Pinpoint the cell where the given text exists, returning its [X, Y] midpoint coordinate. 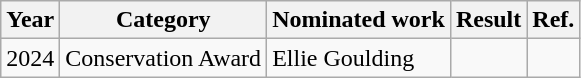
2024 [30, 58]
Result [488, 20]
Conservation Award [164, 58]
Year [30, 20]
Ellie Goulding [359, 58]
Nominated work [359, 20]
Ref. [554, 20]
Category [164, 20]
